Locate the cell with the specified text and output its [X, Y] center coordinate. 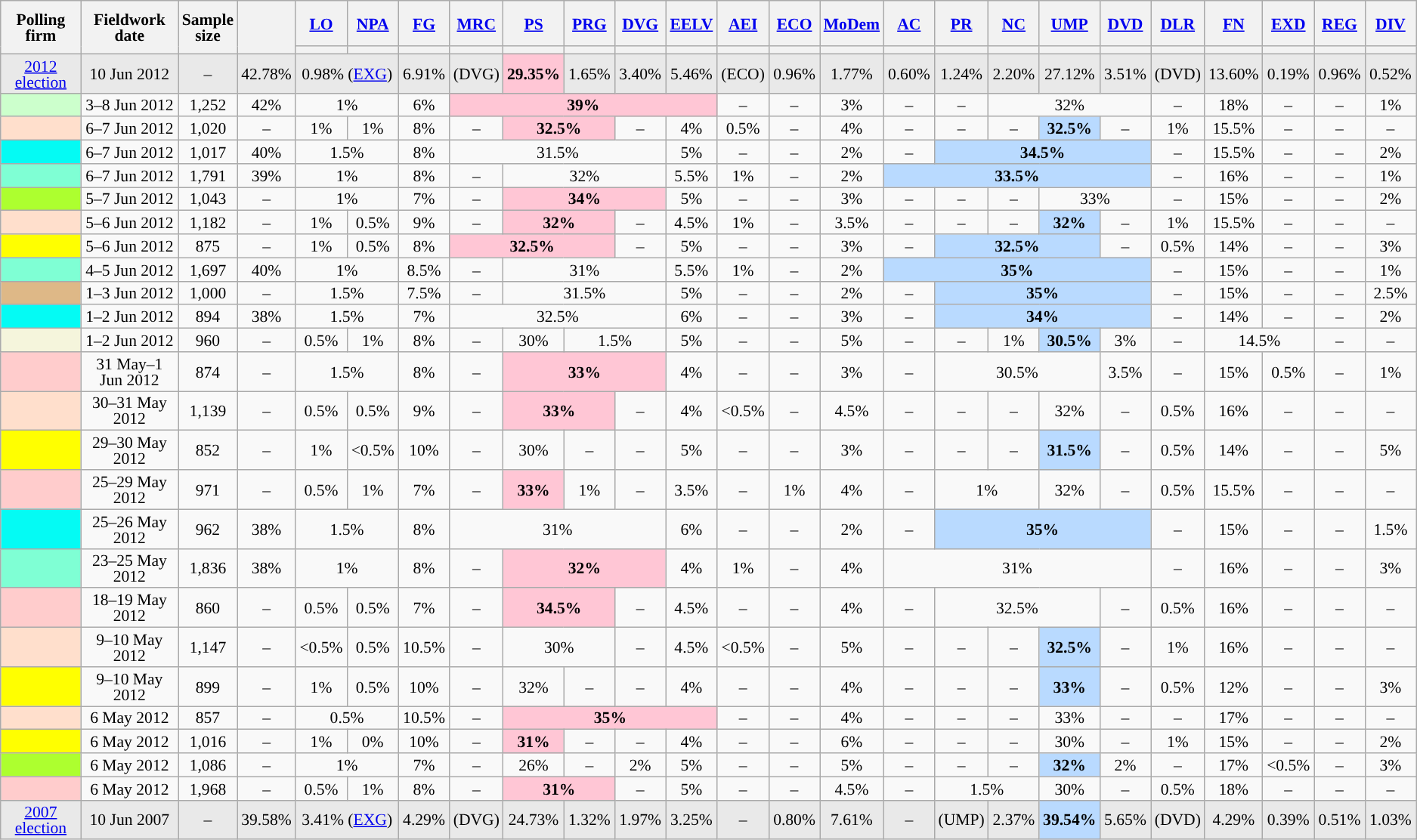
LO [321, 23]
24.73% [534, 820]
899 [208, 687]
4–5 Jun 2012 [130, 269]
1,086 [208, 764]
(ECO) [744, 73]
2.20% [1014, 73]
1,968 [208, 789]
29–30 May 2012 [130, 450]
27.12% [1069, 73]
PS [534, 23]
AEI [744, 23]
1,000 [208, 293]
Fieldwork date [130, 27]
AC [908, 23]
13.60% [1233, 73]
3.25% [691, 820]
DLR [1177, 23]
EXD [1289, 23]
FG [423, 23]
10 Jun 2012 [130, 73]
8.5% [423, 269]
1,043 [208, 199]
(UMP) [961, 820]
1,836 [208, 568]
971 [208, 489]
FN [1233, 23]
10 Jun 2007 [130, 820]
DVG [641, 23]
0.98% (EXG) [347, 73]
857 [208, 718]
23–25 May 2012 [130, 568]
NPA [373, 23]
31 May–1 Jun 2012 [130, 372]
1,791 [208, 175]
2.5% [1391, 293]
6.91% [423, 73]
0% [373, 742]
1,147 [208, 647]
874 [208, 372]
REG [1339, 23]
1.24% [961, 73]
894 [208, 317]
860 [208, 608]
0.80% [794, 820]
1.97% [641, 820]
26% [534, 764]
2.37% [1014, 820]
1,017 [208, 153]
1.03% [1391, 820]
875 [208, 246]
DIV [1391, 23]
12% [1233, 687]
1.77% [852, 73]
42.78% [266, 73]
962 [208, 529]
39.54% [1069, 820]
1,016 [208, 742]
1,697 [208, 269]
1,139 [208, 411]
18–19 May 2012 [130, 608]
3–8 Jun 2012 [130, 104]
1.32% [589, 820]
42% [266, 104]
30–31 May 2012 [130, 411]
3.51% [1125, 73]
DVD [1125, 23]
EELV [691, 23]
Samplesize [208, 27]
2007 election [41, 820]
3.41% (EXG) [347, 820]
5.46% [691, 73]
0.19% [1289, 73]
5–7 Jun 2012 [130, 199]
0.60% [908, 73]
ECO [794, 23]
7.5% [423, 293]
MRC [476, 23]
14.5% [1259, 340]
960 [208, 340]
39.58% [266, 820]
UMP [1069, 23]
1.65% [589, 73]
1,020 [208, 128]
0.39% [1289, 820]
MoDem [852, 23]
PRG [589, 23]
5.65% [1125, 820]
0.52% [1391, 73]
Polling firm [41, 27]
33.5% [1017, 175]
1,182 [208, 222]
NC [1014, 23]
1,252 [208, 104]
2012 election [41, 73]
852 [208, 450]
25–29 May 2012 [130, 489]
1–3 Jun 2012 [130, 293]
29.35% [534, 73]
0.51% [1339, 820]
3.40% [641, 73]
25–26 May 2012 [130, 529]
PR [961, 23]
7.61% [852, 820]
